Find where the given text appears and provide that cell's center as (x, y) coordinate. 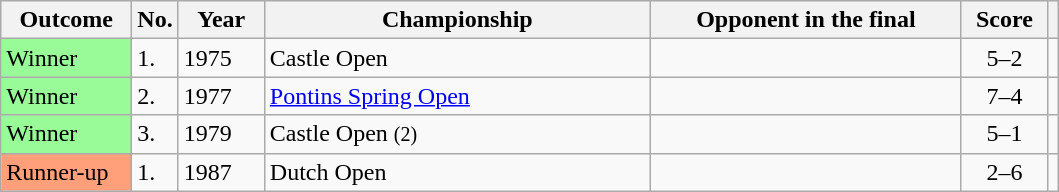
No. (155, 20)
1977 (221, 96)
2–6 (1004, 172)
5–1 (1004, 134)
Runner-up (66, 172)
Pontins Spring Open (457, 96)
Outcome (66, 20)
1975 (221, 58)
7–4 (1004, 96)
Castle Open (2) (457, 134)
Dutch Open (457, 172)
Castle Open (457, 58)
1979 (221, 134)
1987 (221, 172)
Opponent in the final (806, 20)
2. (155, 96)
3. (155, 134)
Year (221, 20)
Championship (457, 20)
Score (1004, 20)
5–2 (1004, 58)
